Extract the (X, Y) coordinate from the center of the cell holding the provided text.  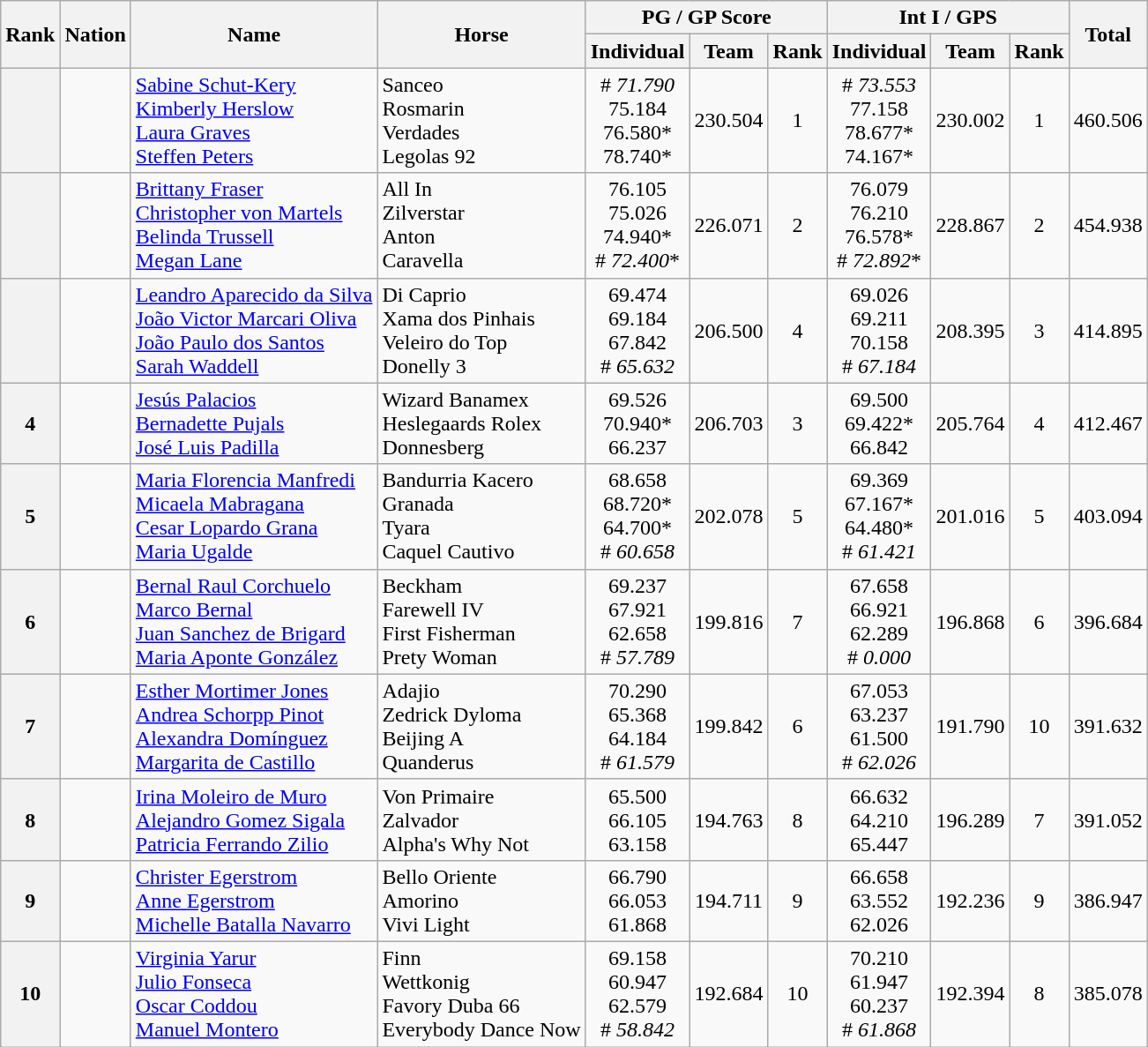
# 71.79075.18476.580*78.740* (637, 120)
68.65868.720*64.700*# 60.658 (637, 517)
69.02669.21170.158# 67.184 (879, 330)
Christer EgerstromAnne EgerstromMichelle Batalla Navarro (254, 901)
69.50069.422*66.842 (879, 423)
205.764 (970, 423)
Wizard BanamexHeslegaards RolexDonnesberg (481, 423)
Name (254, 34)
Int I / GPS (948, 18)
385.078 (1107, 993)
396.684 (1107, 621)
454.938 (1107, 226)
66.63264.21065.447 (879, 819)
460.506 (1107, 120)
76.10575.02674.940*# 72.400* (637, 226)
67.05363.23761.500# 62.026 (879, 727)
Di CaprioXama dos PinhaisVeleiro do TopDonelly 3 (481, 330)
Bandurria KaceroGranadaTyaraCaquel Cautivo (481, 517)
206.703 (728, 423)
191.790 (970, 727)
69.23767.92162.658# 57.789 (637, 621)
230.504 (728, 120)
Maria Florencia ManfrediMicaela MabraganaCesar Lopardo GranaMaria Ugalde (254, 517)
69.47469.18467.842# 65.632 (637, 330)
192.236 (970, 901)
BeckhamFarewell IVFirst FishermanPrety Woman (481, 621)
391.052 (1107, 819)
Nation (95, 34)
403.094 (1107, 517)
69.15860.94762.579# 58.842 (637, 993)
69.52670.940*66.237 (637, 423)
194.763 (728, 819)
192.684 (728, 993)
206.500 (728, 330)
202.078 (728, 517)
228.867 (970, 226)
66.65863.55262.026 (879, 901)
69.36967.167*64.480*# 61.421 (879, 517)
# 73.55377.15878.677* 74.167* (879, 120)
196.868 (970, 621)
70.29065.36864.184# 61.579 (637, 727)
226.071 (728, 226)
414.895 (1107, 330)
66.79066.05361.868 (637, 901)
196.289 (970, 819)
SanceoRosmarinVerdadesLegolas 92 (481, 120)
192.394 (970, 993)
Esther Mortimer JonesAndrea Schorpp PinotAlexandra DomínguezMargarita de Castillo (254, 727)
76.07976.21076.578*# 72.892* (879, 226)
386.947 (1107, 901)
Leandro Aparecido da SilvaJoão Victor Marcari OlivaJoão Paulo dos SantosSarah Waddell (254, 330)
70.21061.94760.237# 61.868 (879, 993)
65.50066.10563.158 (637, 819)
Total (1107, 34)
412.467 (1107, 423)
Sabine Schut-KeryKimberly HerslowLaura GravesSteffen Peters (254, 120)
FinnWettkonigFavory Duba 66Everybody Dance Now (481, 993)
201.016 (970, 517)
Bello OrienteAmorino Vivi Light (481, 901)
230.002 (970, 120)
208.395 (970, 330)
199.816 (728, 621)
199.842 (728, 727)
67.65866.92162.289# 0.000 (879, 621)
Bernal Raul CorchueloMarco BernalJuan Sanchez de BrigardMaria Aponte González (254, 621)
All InZilverstarAntonCaravella (481, 226)
Horse (481, 34)
Virginia YarurJulio FonsecaOscar CoddouManuel Montero (254, 993)
194.711 (728, 901)
Von PrimaireZalvador Alpha's Why Not (481, 819)
391.632 (1107, 727)
AdajioZedrick DylomaBeijing AQuanderus (481, 727)
Irina Moleiro de MuroAlejandro Gomez SigalaPatricia Ferrando Zilio (254, 819)
PG / GP Score (706, 18)
Jesús PalaciosBernadette PujalsJosé Luis Padilla (254, 423)
Brittany FraserChristopher von MartelsBelinda TrussellMegan Lane (254, 226)
